Return the [X, Y] coordinate for the center point of the cell that contains the specified text.  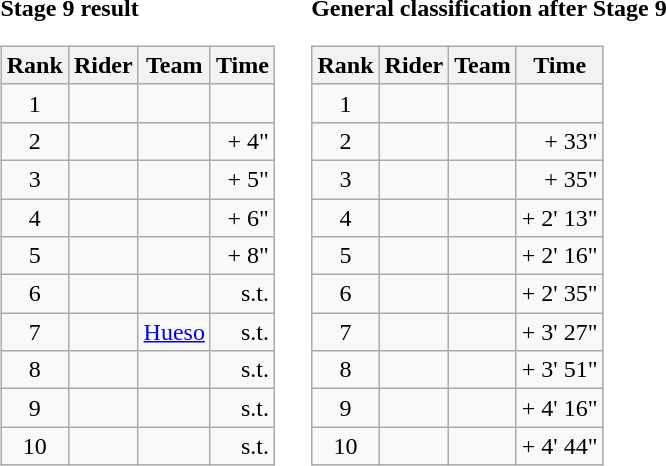
Hueso [174, 332]
+ 3' 27" [560, 332]
+ 2' 16" [560, 256]
+ 3' 51" [560, 370]
+ 5" [242, 179]
+ 4' 44" [560, 446]
+ 2' 35" [560, 294]
+ 4" [242, 141]
+ 6" [242, 217]
+ 8" [242, 256]
+ 2' 13" [560, 217]
+ 35" [560, 179]
+ 4' 16" [560, 408]
+ 33" [560, 141]
